Find where the given text appears and provide that cell's center as [X, Y] coordinate. 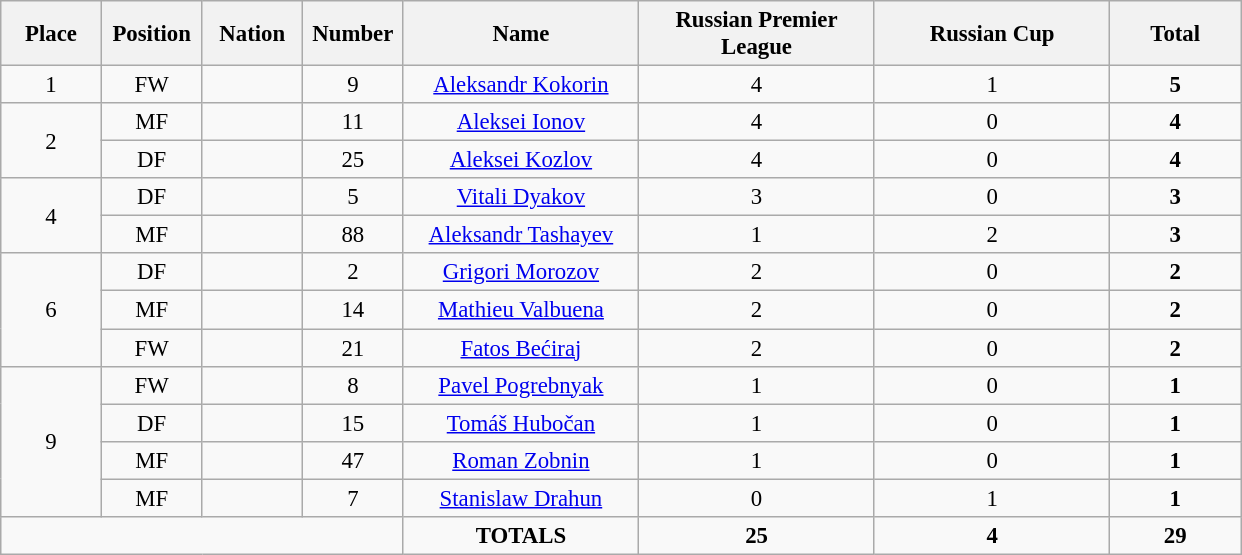
Aleksandr Tashayev [521, 235]
47 [354, 460]
TOTALS [521, 536]
Mathieu Valbuena [521, 310]
Russian Premier League [757, 34]
11 [354, 122]
Pavel Pogrebnyak [521, 385]
Aleksei Kozlov [521, 160]
Position [152, 34]
21 [354, 348]
88 [354, 235]
8 [354, 385]
Tomáš Hubočan [521, 423]
Stanislaw Drahun [521, 498]
15 [354, 423]
Roman Zobnin [521, 460]
29 [1176, 536]
6 [52, 310]
Aleksandr Kokorin [521, 85]
14 [354, 310]
Vitali Dyakov [521, 197]
7 [354, 498]
Nation [252, 34]
Name [521, 34]
Fatos Bećiraj [521, 348]
Place [52, 34]
Number [354, 34]
Total [1176, 34]
Russian Cup [992, 34]
Aleksei Ionov [521, 122]
Grigori Morozov [521, 273]
